Determine the (x, y) coordinate at the center of the cell enclosing the given text.  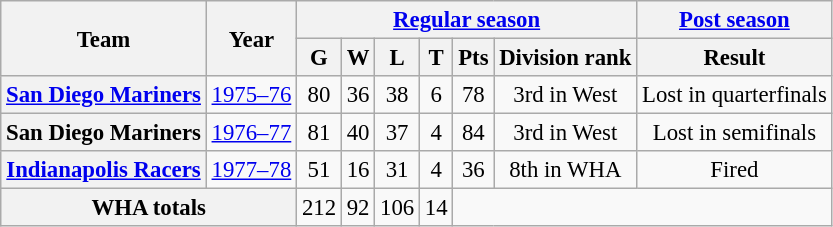
WHA totals (149, 208)
92 (358, 208)
Fired (734, 170)
Year (251, 38)
Post season (734, 20)
38 (398, 95)
8th in WHA (566, 170)
Indianapolis Racers (104, 170)
81 (320, 133)
106 (398, 208)
212 (320, 208)
G (320, 58)
31 (398, 170)
1975–76 (251, 95)
Lost in quarterfinals (734, 95)
84 (474, 133)
80 (320, 95)
Regular season (467, 20)
51 (320, 170)
1977–78 (251, 170)
37 (398, 133)
Lost in semifinals (734, 133)
78 (474, 95)
Team (104, 38)
T (436, 58)
Pts (474, 58)
Division rank (566, 58)
Result (734, 58)
W (358, 58)
40 (358, 133)
1976–77 (251, 133)
14 (436, 208)
16 (358, 170)
L (398, 58)
6 (436, 95)
